Return (X, Y) of the center of cell containing provided text 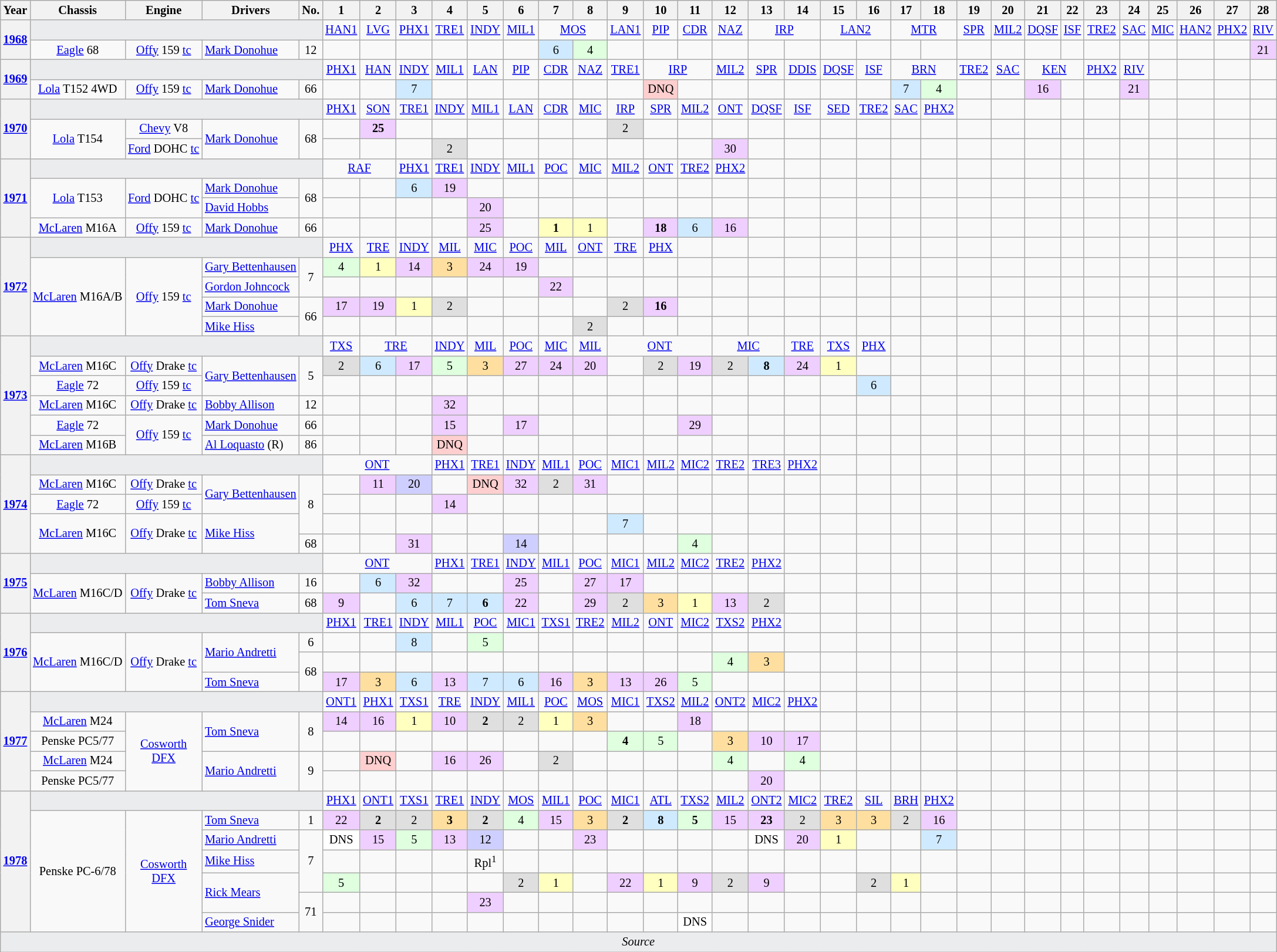
1977 (15, 741)
McLaren M16A (78, 228)
BRN (924, 69)
KEN (1054, 69)
30 (730, 148)
Engine (163, 10)
1971 (15, 198)
DDIS (802, 69)
Chevy V8 (163, 129)
28 (1263, 10)
David Hobbs (250, 208)
LVG (378, 30)
HAN (378, 69)
LAN2 (855, 30)
Source (639, 941)
SON (378, 109)
ATL (661, 801)
HAN1 (341, 30)
Al Loquasto (R) (250, 445)
1972 (15, 286)
McLaren M16B (78, 445)
71 (311, 912)
1975 (15, 583)
SIL (874, 801)
Year (15, 10)
1976 (15, 653)
Penske PC-6/78 (78, 871)
1968 (15, 40)
1969 (15, 79)
George Snider (250, 922)
1974 (15, 504)
TRE3 (767, 464)
LAN1 (625, 30)
Lola T152 4WD (78, 89)
MTR (924, 30)
Lola T154 (78, 139)
BRH (906, 801)
1978 (15, 862)
McLaren M16A/B (78, 297)
Rpl1 (485, 862)
Drivers (250, 10)
HAN2 (1195, 30)
1970 (15, 129)
No. (311, 10)
Eagle 68 (78, 50)
1973 (15, 395)
Lola T153 (78, 197)
Rick Mears (250, 892)
Chassis (78, 10)
Gordon Johncock (250, 287)
86 (311, 445)
RAF (359, 168)
SED (838, 109)
